From the cell containing the given text, extract its center point as (x, y) coordinate. 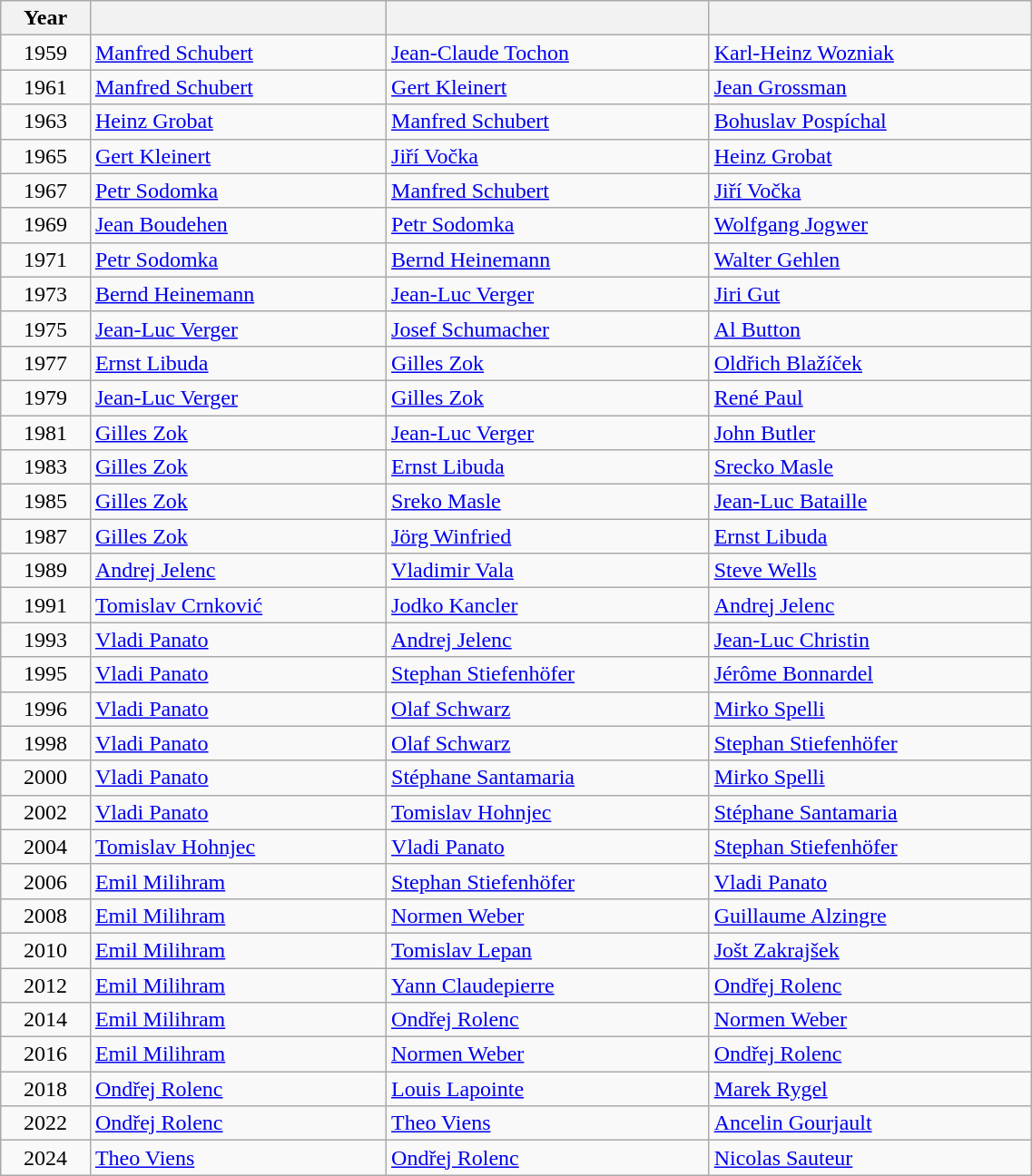
Jérôme Bonnardel (870, 674)
2018 (45, 1089)
2012 (45, 985)
1995 (45, 674)
1983 (45, 467)
Tomislav Crnković (238, 605)
Oldřich Blažíček (870, 363)
John Butler (870, 433)
Walter Gehlen (870, 260)
1981 (45, 433)
Srecko Masle (870, 467)
Wolfgang Jogwer (870, 225)
1989 (45, 571)
1965 (45, 156)
1971 (45, 260)
Jean-Luc Christin (870, 640)
1991 (45, 605)
Josef Schumacher (548, 328)
1973 (45, 294)
2000 (45, 778)
1969 (45, 225)
2004 (45, 847)
Al Button (870, 328)
1975 (45, 328)
2002 (45, 812)
1996 (45, 709)
2024 (45, 1158)
Jean-Luc Bataille (870, 502)
Vladimir Vala (548, 571)
Yann Claudepierre (548, 985)
Sreko Masle (548, 502)
2022 (45, 1123)
Nicolas Sauteur (870, 1158)
Jörg Winfried (548, 536)
2008 (45, 916)
2010 (45, 950)
Jodko Kancler (548, 605)
1959 (45, 53)
Year (45, 18)
1961 (45, 87)
Ancelin Gourjault (870, 1123)
1967 (45, 191)
1979 (45, 397)
Bohuslav Pospíchal (870, 122)
2014 (45, 1020)
1977 (45, 363)
1987 (45, 536)
Karl-Heinz Wozniak (870, 53)
2016 (45, 1054)
1993 (45, 640)
Steve Wells (870, 571)
1963 (45, 122)
Marek Rygel (870, 1089)
Jiri Gut (870, 294)
Guillaume Alzingre (870, 916)
Jošt Zakrajšek (870, 950)
René Paul (870, 397)
Jean-Claude Tochon (548, 53)
Jean Boudehen (238, 225)
1998 (45, 743)
Louis Lapointe (548, 1089)
Jean Grossman (870, 87)
2006 (45, 881)
Tomislav Lepan (548, 950)
1985 (45, 502)
